Capture the cell that displays the provided text and extract its [x, y] central coordinate. 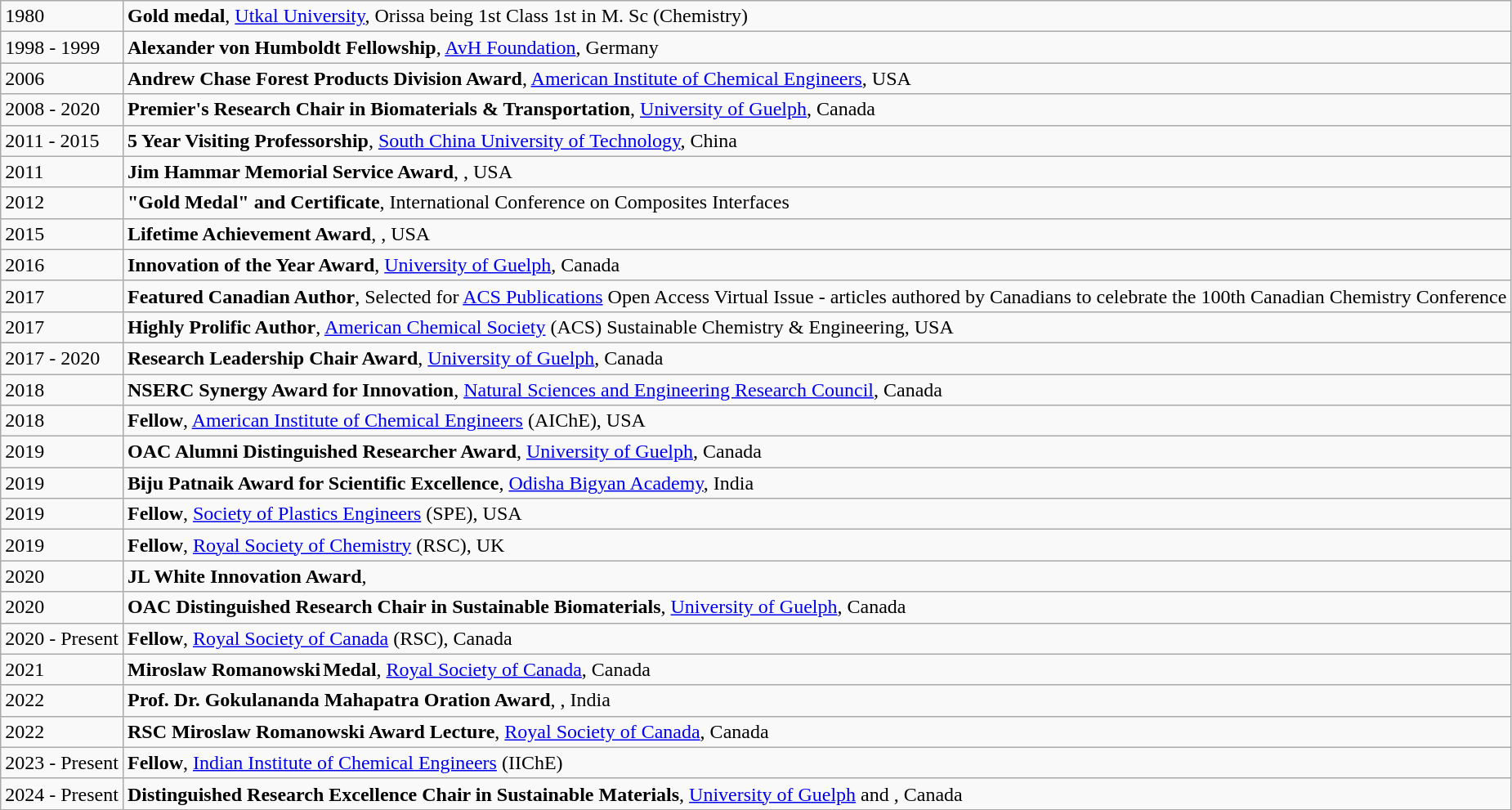
Lifetime Achievement Award, , USA [816, 234]
Highly Prolific Author, American Chemical Society (ACS) Sustainable Chemistry & Engineering, USA [816, 327]
2012 [62, 203]
RSC Miroslaw Romanowski Award Lecture, Royal Society of Canada, Canada [816, 732]
"Gold Medal" and Certificate, International Conference on Composites Interfaces [816, 203]
Miroslaw Romanowski Medal, Royal Society of Canada, Canada [816, 669]
5 Year Visiting Professorship, South China University of Technology, China [816, 141]
2015 [62, 234]
Andrew Chase Forest Products Division Award, American Institute of Chemical Engineers, USA [816, 78]
JL White Innovation Award, [816, 576]
Fellow, Royal Society of Canada (RSC), Canada [816, 638]
Fellow, Society of Plastics Engineers (SPE), USA [816, 514]
2011 [62, 172]
Alexander von Humboldt Fellowship, AvH Foundation, Germany [816, 47]
2023 - Present [62, 763]
OAC Distinguished Research Chair in Sustainable Biomaterials, University of Guelph, Canada [816, 607]
Prof. Dr. Gokulananda Mahapatra Oration Award, , India [816, 700]
OAC Alumni Distinguished Researcher Award, University of Guelph, Canada [816, 452]
2020 - Present [62, 638]
2024 - Present [62, 794]
NSERC Synergy Award for Innovation, Natural Sciences and Engineering Research Council, Canada [816, 390]
Gold medal, Utkal University, Orissa being 1st Class 1st in M. Sc (Chemistry) [816, 16]
2021 [62, 669]
Distinguished Research Excellence Chair in Sustainable Materials, University of Guelph and , Canada [816, 794]
Research Leadership Chair Award, University of Guelph, Canada [816, 358]
Innovation of the Year Award, University of Guelph, Canada [816, 265]
2016 [62, 265]
2017 - 2020 [62, 358]
Fellow, Indian Institute of Chemical Engineers (IIChE) [816, 763]
Premier's Research Chair in Biomaterials & Transportation, University of Guelph, Canada [816, 110]
Fellow, Royal Society of Chemistry (RSC), UK [816, 545]
Jim Hammar Memorial Service Award, , USA [816, 172]
Fellow, American Institute of Chemical Engineers (AIChE), USA [816, 421]
2011 - 2015 [62, 141]
2006 [62, 78]
2008 - 2020 [62, 110]
Biju Patnaik Award for Scientific Excellence, Odisha Bigyan Academy, India [816, 483]
1980 [62, 16]
1998 - 1999 [62, 47]
